Return (X, Y) of the center of cell containing provided text 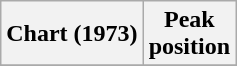
Peakposition (189, 34)
Chart (1973) (72, 34)
